Return the [X, Y] coordinate for the center point of the cell that contains the specified text.  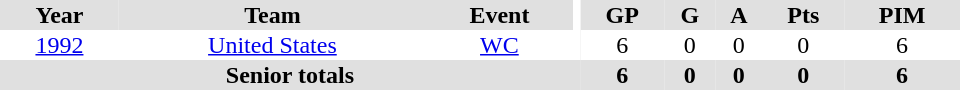
A [738, 15]
Pts [804, 15]
United States [272, 45]
1992 [60, 45]
GP [622, 15]
PIM [902, 15]
Year [60, 15]
G [690, 15]
Senior totals [290, 75]
Team [272, 15]
Event [500, 15]
WC [500, 45]
